Search for the cell housing the specified text and yield its (x, y) center coordinate. 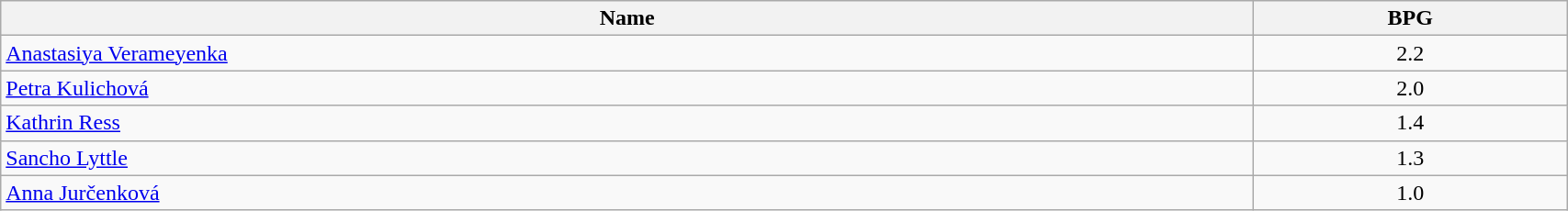
1.4 (1411, 123)
Sancho Lyttle (627, 158)
1.0 (1411, 193)
2.0 (1411, 88)
1.3 (1411, 158)
BPG (1411, 18)
Kathrin Ress (627, 123)
2.2 (1411, 53)
Name (627, 18)
Petra Kulichová (627, 88)
Anna Jurčenková (627, 193)
Anastasiya Verameyenka (627, 53)
